Find where the given text appears and provide that cell's center as [x, y] coordinate. 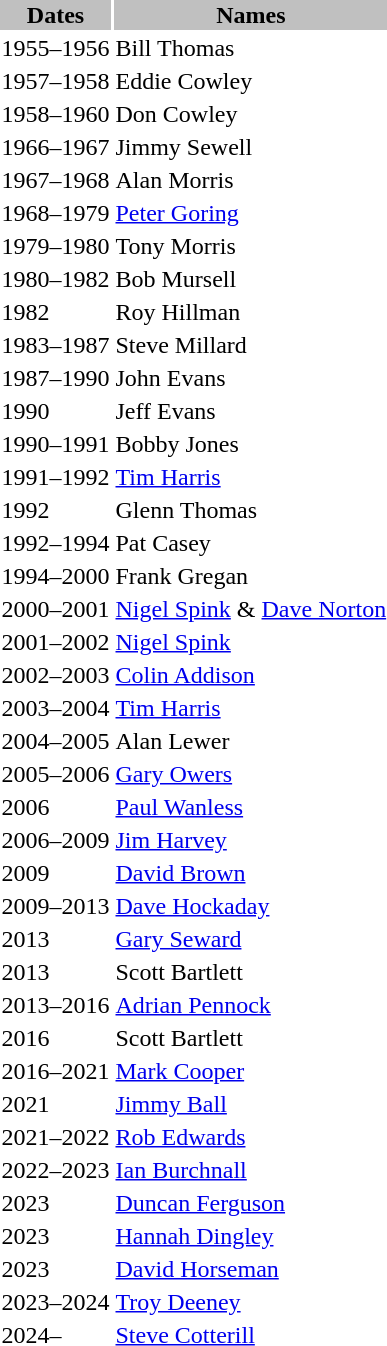
2021–2022 [56, 1137]
2003–2004 [56, 708]
1987–1990 [56, 378]
2016–2021 [56, 1071]
1958–1960 [56, 114]
2023–2024 [56, 1302]
1994–2000 [56, 576]
2013–2016 [56, 1005]
2005–2006 [56, 774]
2016 [56, 1038]
1967–1968 [56, 180]
1991–1992 [56, 477]
2001–2002 [56, 642]
1990 [56, 411]
2006 [56, 807]
2009–2013 [56, 906]
1990–1991 [56, 444]
1983–1987 [56, 345]
1980–1982 [56, 279]
2004–2005 [56, 741]
1957–1958 [56, 81]
1982 [56, 312]
1992 [56, 510]
1979–1980 [56, 246]
1968–1979 [56, 213]
Dates [56, 15]
2002–2003 [56, 675]
2022–2023 [56, 1170]
1992–1994 [56, 543]
2006–2009 [56, 840]
2009 [56, 873]
2021 [56, 1104]
1955–1956 [56, 48]
1966–1967 [56, 147]
2000–2001 [56, 609]
